Extract the [X, Y] coordinate from the center of the cell holding the provided text.  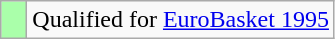
Qualified for EuroBasket 1995 [181, 20]
